Return [x, y] of the center of cell containing provided text 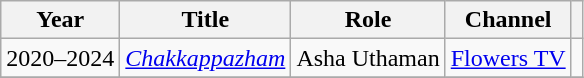
Asha Uthaman [368, 58]
2020–2024 [60, 58]
Flowers TV [508, 58]
Role [368, 20]
Channel [508, 20]
Chakkappazham [206, 58]
Title [206, 20]
Year [60, 20]
